From the cell containing the given text, extract its center point as [x, y] coordinate. 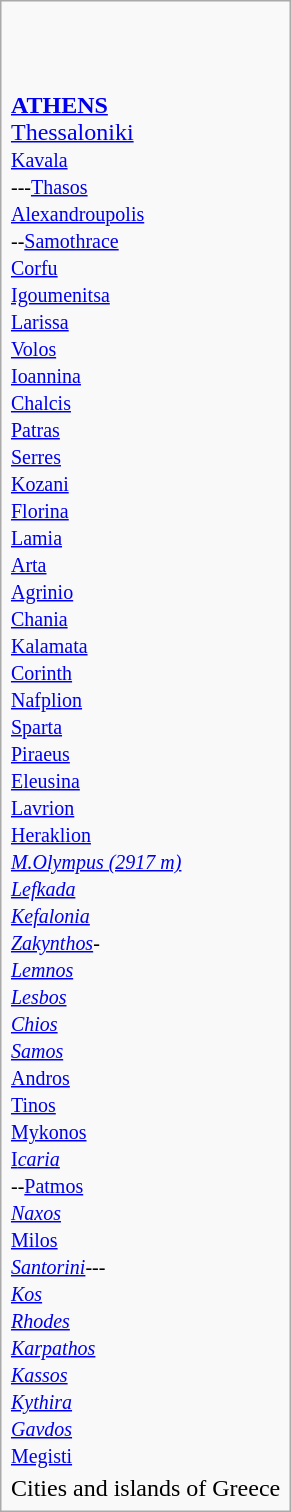
Cities and islands of Greece [145, 1488]
